Find where the given text appears and provide that cell's center as (x, y) coordinate. 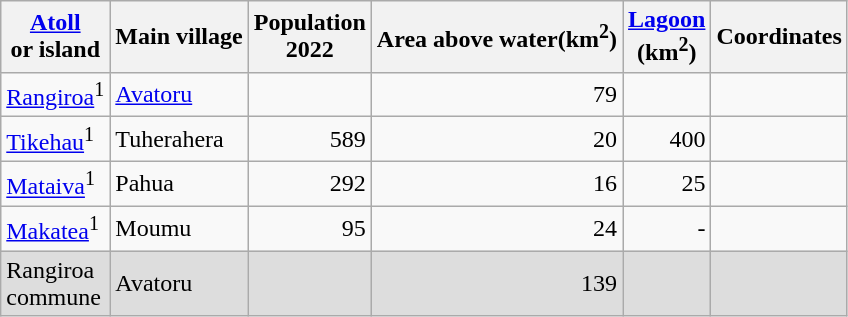
Pahua (179, 184)
Lagoon(km2) (667, 37)
Atollor island (56, 37)
16 (496, 184)
292 (310, 184)
Main village (179, 37)
Makatea1 (56, 228)
Tikehau1 (56, 140)
Population2022 (310, 37)
Rangiroa1 (56, 94)
Moumu (179, 228)
- (667, 228)
Area above water(km2) (496, 37)
400 (667, 140)
589 (310, 140)
Mataiva1 (56, 184)
Coordinates (779, 37)
139 (496, 284)
79 (496, 94)
Tuherahera (179, 140)
95 (310, 228)
25 (667, 184)
20 (496, 140)
Rangiroacommune (56, 284)
24 (496, 228)
